For the text-containing cell, return its midpoint in (x, y) coordinate format. 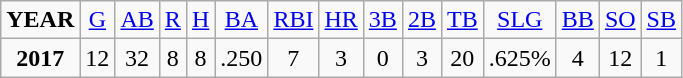
SB (661, 20)
32 (137, 58)
BA (242, 20)
AB (137, 20)
H (200, 20)
.250 (242, 58)
.625% (520, 58)
BB (578, 20)
1 (661, 58)
20 (462, 58)
2017 (40, 58)
R (172, 20)
YEAR (40, 20)
2B (422, 20)
SO (620, 20)
RBI (294, 20)
SLG (520, 20)
HR (341, 20)
0 (382, 58)
3B (382, 20)
G (98, 20)
4 (578, 58)
7 (294, 58)
TB (462, 20)
